Provide the (x, y) coordinate of the cell's center where the given text is located.  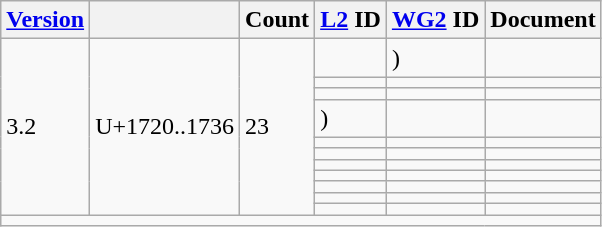
L2 ID (351, 20)
Document (543, 20)
Count (278, 20)
Version (46, 20)
U+1720..1736 (165, 127)
23 (278, 127)
WG2 ID (435, 20)
3.2 (46, 127)
